Pinpoint the cell where the given text exists, returning its (X, Y) midpoint coordinate. 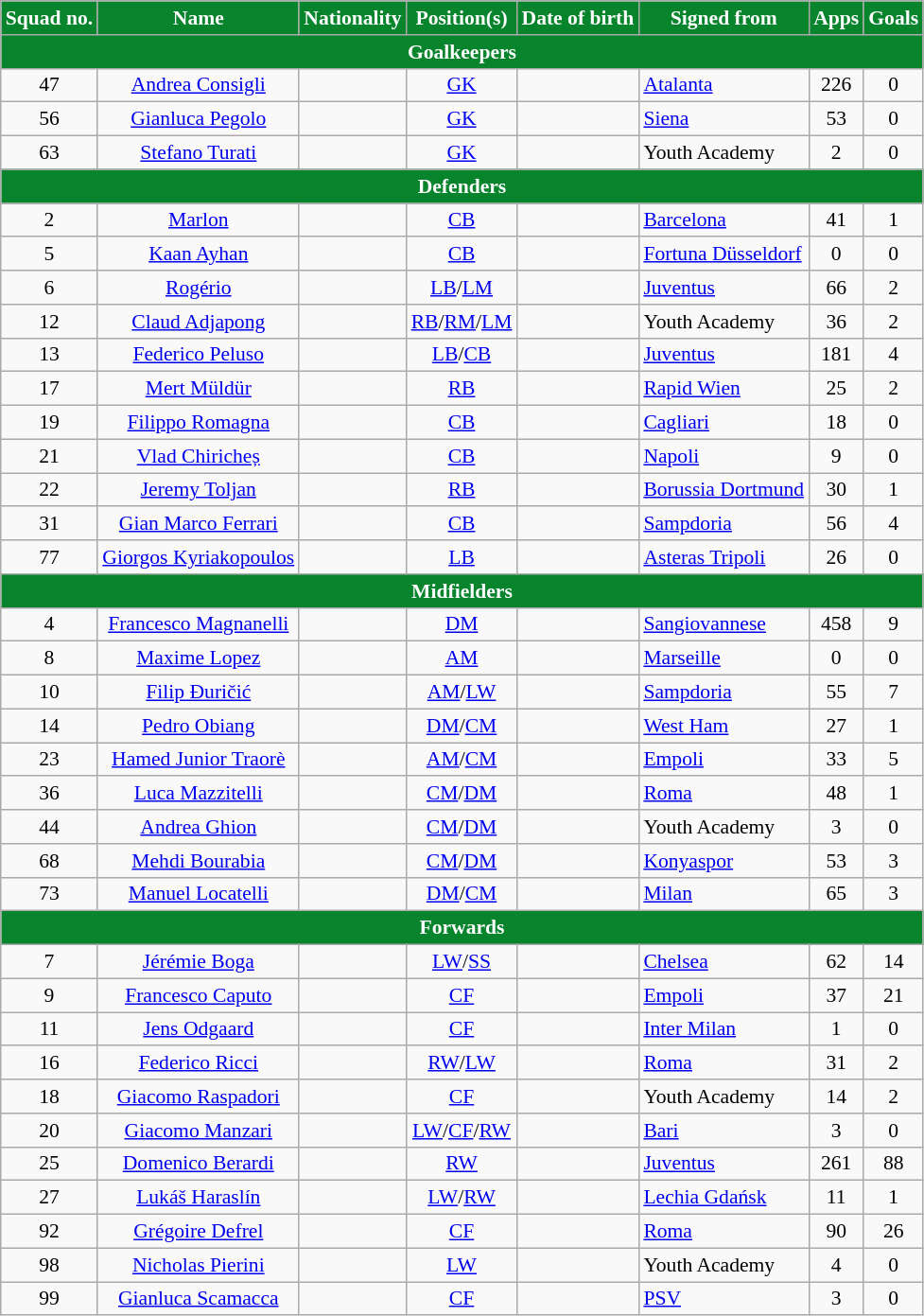
12 (49, 322)
20 (49, 1131)
Lechia Gdańsk (724, 1198)
AM/LW (462, 693)
63 (49, 153)
Manuel Locatelli (199, 894)
Domenico Berardi (199, 1164)
22 (49, 490)
Filip Đuričić (199, 693)
55 (836, 693)
Francesco Caputo (199, 995)
Borussia Dortmund (724, 490)
Nationality (352, 18)
Andrea Ghion (199, 827)
LB/CB (462, 355)
Maxime Lopez (199, 658)
Inter Milan (724, 1029)
458 (836, 624)
Jeremy Toljan (199, 490)
37 (836, 995)
68 (49, 861)
41 (836, 220)
Goals (893, 18)
Rapid Wien (724, 389)
Atalanta (724, 85)
Napoli (724, 456)
Luca Mazzitelli (199, 794)
13 (49, 355)
RW (462, 1164)
Sangiovannese (724, 624)
33 (836, 760)
Chelsea (724, 962)
Andrea Consigli (199, 85)
LB/LM (462, 288)
AM/CM (462, 760)
48 (836, 794)
Name (199, 18)
Midfielders (462, 591)
Bari (724, 1131)
Grégoire Defrel (199, 1232)
Fortuna Düsseldorf (724, 254)
30 (836, 490)
Lukáš Haraslín (199, 1198)
Goalkeepers (462, 52)
Francesco Magnanelli (199, 624)
98 (49, 1265)
99 (49, 1299)
LW/SS (462, 962)
Forwards (462, 928)
Squad no. (49, 18)
65 (836, 894)
Gianluca Scamacca (199, 1299)
Federico Ricci (199, 1063)
RW/LW (462, 1063)
LW/RW (462, 1198)
Position(s) (462, 18)
Barcelona (724, 220)
DM (462, 624)
AM (462, 658)
Asteras Tripoli (724, 557)
LB (462, 557)
23 (49, 760)
LW (462, 1265)
88 (893, 1164)
73 (49, 894)
62 (836, 962)
Konyaspor (724, 861)
17 (49, 389)
44 (49, 827)
West Ham (724, 726)
66 (836, 288)
Pedro Obiang (199, 726)
LW/CF/RW (462, 1131)
Milan (724, 894)
77 (49, 557)
16 (49, 1063)
226 (836, 85)
Mert Müldür (199, 389)
181 (836, 355)
6 (49, 288)
Nicholas Pierini (199, 1265)
19 (49, 423)
Signed from (724, 18)
Giacomo Manzari (199, 1131)
Gian Marco Ferrari (199, 524)
Defenders (462, 186)
Apps (836, 18)
PSV (724, 1299)
Hamed Junior Traorè (199, 760)
Giorgos Kyriakopoulos (199, 557)
Marseille (724, 658)
Mehdi Bourabia (199, 861)
Date of birth (577, 18)
Vlad Chiricheș (199, 456)
47 (49, 85)
Gianluca Pegolo (199, 119)
Jens Odgaard (199, 1029)
Giacomo Raspadori (199, 1097)
Rogério (199, 288)
Cagliari (724, 423)
Jérémie Boga (199, 962)
90 (836, 1232)
Marlon (199, 220)
8 (49, 658)
Siena (724, 119)
261 (836, 1164)
92 (49, 1232)
Claud Adjapong (199, 322)
Filippo Romagna (199, 423)
RB/RM/LM (462, 322)
Kaan Ayhan (199, 254)
Federico Peluso (199, 355)
10 (49, 693)
Stefano Turati (199, 153)
